For the text-containing cell, return its midpoint in [X, Y] coordinate format. 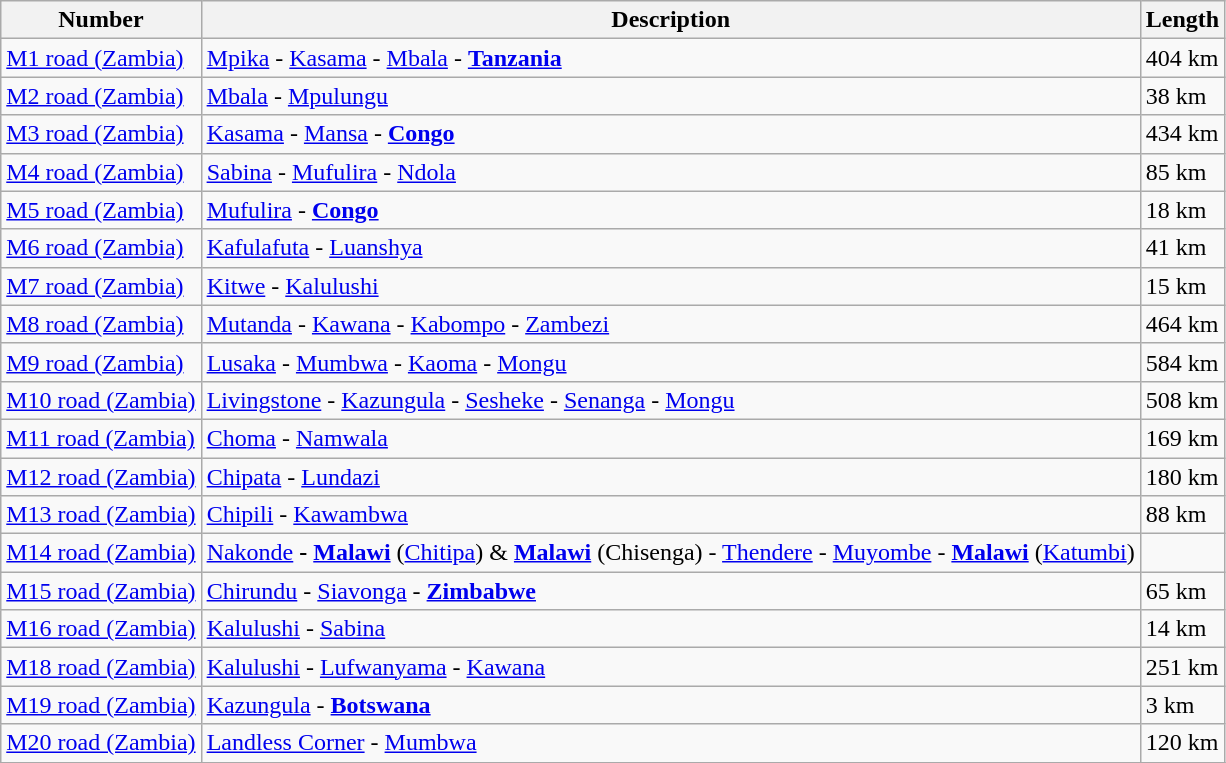
14 km [1182, 629]
Kafulafuta - Luanshya [670, 248]
180 km [1182, 477]
M5 road (Zambia) [101, 210]
M13 road (Zambia) [101, 515]
Mbala - Mpulungu [670, 96]
Nakonde - Malawi (Chitipa) & Malawi (Chisenga) - Thendere - Muyombe - Malawi (Katumbi) [670, 553]
M16 road (Zambia) [101, 629]
Number [101, 20]
Mpika - Kasama - Mbala - Tanzania [670, 58]
M4 road (Zambia) [101, 172]
Description [670, 20]
Mufulira - Congo [670, 210]
Landless Corner - Mumbwa [670, 743]
M1 road (Zambia) [101, 58]
M3 road (Zambia) [101, 134]
M9 road (Zambia) [101, 362]
65 km [1182, 591]
M6 road (Zambia) [101, 248]
251 km [1182, 667]
Sabina - Mufulira - Ndola [670, 172]
Length [1182, 20]
M11 road (Zambia) [101, 438]
Choma - Namwala [670, 438]
M2 road (Zambia) [101, 96]
120 km [1182, 743]
M10 road (Zambia) [101, 400]
Kasama - Mansa - Congo [670, 134]
15 km [1182, 286]
Mutanda - Kawana - Kabompo - Zambezi [670, 324]
Livingstone - Kazungula - Sesheke - Senanga - Mongu [670, 400]
M20 road (Zambia) [101, 743]
18 km [1182, 210]
M18 road (Zambia) [101, 667]
41 km [1182, 248]
M14 road (Zambia) [101, 553]
Chirundu - Siavonga - Zimbabwe [670, 591]
38 km [1182, 96]
Lusaka - Mumbwa - Kaoma - Mongu [670, 362]
M8 road (Zambia) [101, 324]
M12 road (Zambia) [101, 477]
584 km [1182, 362]
464 km [1182, 324]
Kazungula - Botswana [670, 705]
M7 road (Zambia) [101, 286]
Kitwe - Kalulushi [670, 286]
169 km [1182, 438]
404 km [1182, 58]
M19 road (Zambia) [101, 705]
3 km [1182, 705]
Chipata - Lundazi [670, 477]
Kalulushi - Lufwanyama - Kawana [670, 667]
88 km [1182, 515]
508 km [1182, 400]
M15 road (Zambia) [101, 591]
Chipili - Kawambwa [670, 515]
Kalulushi - Sabina [670, 629]
434 km [1182, 134]
85 km [1182, 172]
